Return the [X, Y] coordinate for the center point of the cell that contains the specified text.  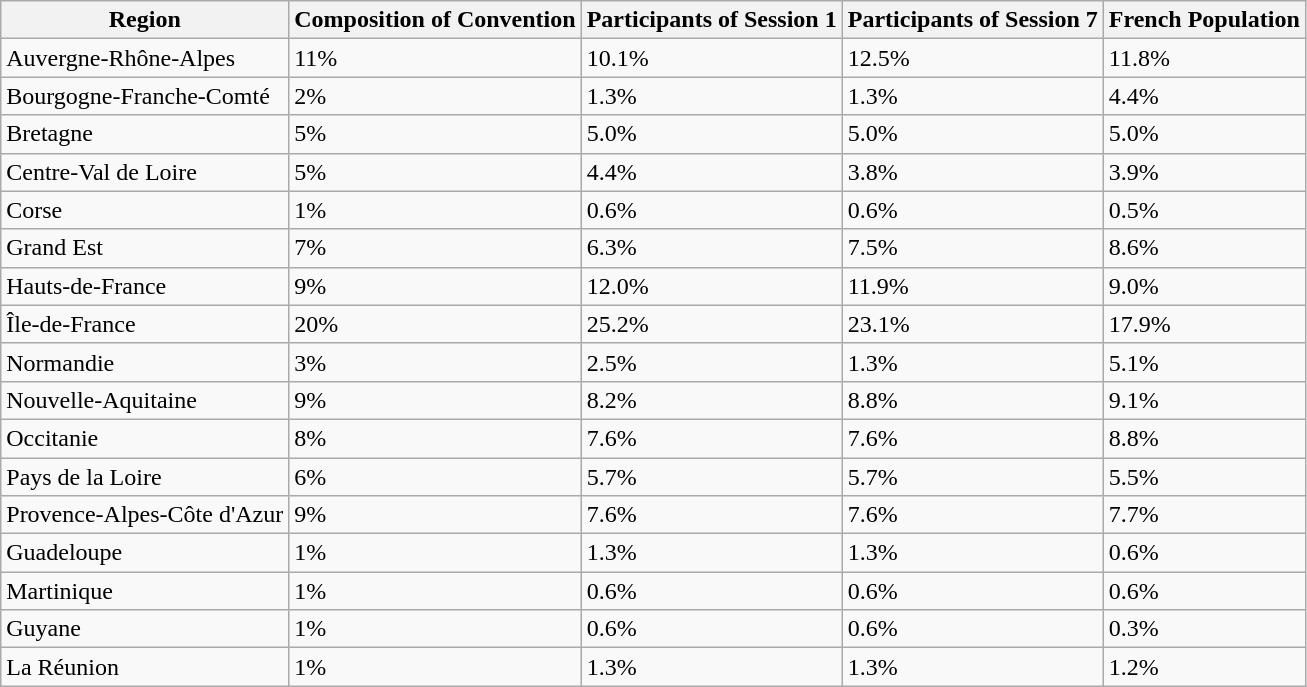
Guyane [145, 629]
2.5% [712, 362]
Bourgogne-Franche-Comté [145, 96]
Nouvelle-Aquitaine [145, 400]
25.2% [712, 324]
7.7% [1204, 515]
5.5% [1204, 477]
3.9% [1204, 172]
Composition of Convention [435, 20]
Region [145, 20]
5.1% [1204, 362]
Martinique [145, 591]
17.9% [1204, 324]
Île-de-France [145, 324]
10.1% [712, 58]
12.0% [712, 286]
6.3% [712, 248]
6% [435, 477]
2% [435, 96]
Participants of Session 7 [972, 20]
Grand Est [145, 248]
Participants of Session 1 [712, 20]
Pays de la Loire [145, 477]
Guadeloupe [145, 553]
9.1% [1204, 400]
7% [435, 248]
8% [435, 438]
11% [435, 58]
11.8% [1204, 58]
0.3% [1204, 629]
9.0% [1204, 286]
Provence-Alpes-Côte d'Azur [145, 515]
Auvergne-Rhône-Alpes [145, 58]
12.5% [972, 58]
23.1% [972, 324]
1.2% [1204, 667]
8.2% [712, 400]
3.8% [972, 172]
0.5% [1204, 210]
Normandie [145, 362]
Corse [145, 210]
Hauts-de-France [145, 286]
Bretagne [145, 134]
20% [435, 324]
Occitanie [145, 438]
3% [435, 362]
La Réunion [145, 667]
11.9% [972, 286]
8.6% [1204, 248]
Centre-Val de Loire [145, 172]
7.5% [972, 248]
French Population [1204, 20]
